Find where the given text appears and provide that cell's center as [X, Y] coordinate. 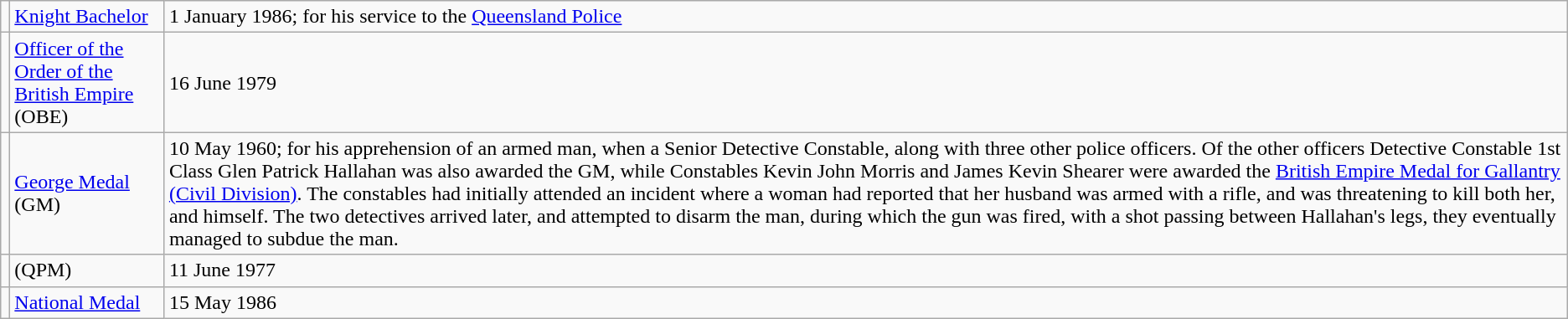
16 June 1979 [866, 82]
11 June 1977 [866, 270]
Knight Bachelor [87, 17]
(QPM) [87, 270]
National Medal [87, 302]
Officer of the Order of the British Empire (OBE) [87, 82]
1 January 1986; for his service to the Queensland Police [866, 17]
George Medal (GM) [87, 193]
15 May 1986 [866, 302]
